Return the [x, y] coordinate for the center point of the cell that contains the specified text.  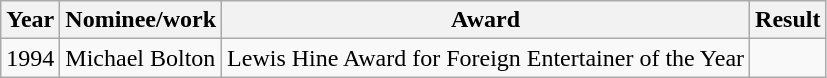
Michael Bolton [141, 58]
Result [788, 20]
Year [30, 20]
Lewis Hine Award for Foreign Entertainer of the Year [486, 58]
Award [486, 20]
Nominee/work [141, 20]
1994 [30, 58]
